Detect which cell encompasses the target text, then output its [x, y] center coordinate. 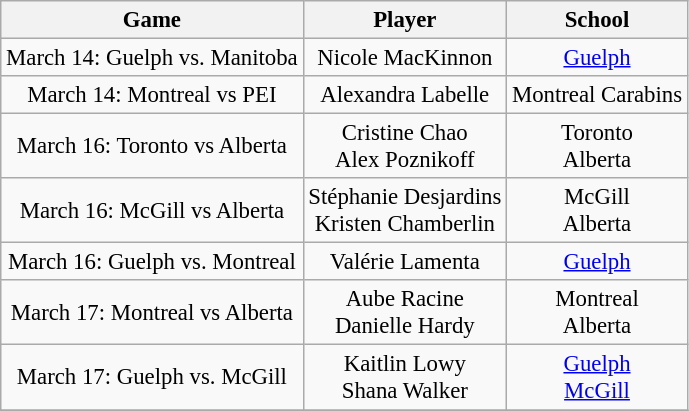
School [598, 20]
Alexandra Labelle [405, 95]
GuelphMcGill [598, 378]
Montreal Carabins [598, 95]
MontrealAlberta [598, 312]
Aube RacineDanielle Hardy [405, 312]
Kaitlin LowyShana Walker [405, 378]
TorontoAlberta [598, 146]
March 17: Montreal vs Alberta [152, 312]
March 17: Guelph vs. McGill [152, 378]
March 16: Guelph vs. Montreal [152, 262]
Nicole MacKinnon [405, 58]
McGillAlberta [598, 210]
Game [152, 20]
March 16: McGill vs Alberta [152, 210]
March 16: Toronto vs Alberta [152, 146]
March 14: Guelph vs. Manitoba [152, 58]
Cristine ChaoAlex Poznikoff [405, 146]
Player [405, 20]
Stéphanie DesjardinsKristen Chamberlin [405, 210]
Valérie Lamenta [405, 262]
March 14: Montreal vs PEI [152, 95]
